Search for the cell housing the specified text and yield its [X, Y] center coordinate. 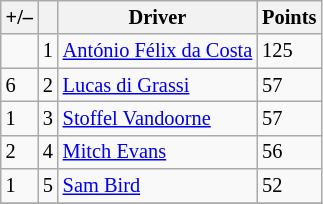
Lucas di Grassi [158, 85]
4 [48, 152]
52 [289, 186]
5 [48, 186]
56 [289, 152]
Points [289, 17]
+/– [20, 17]
Mitch Evans [158, 152]
Sam Bird [158, 186]
125 [289, 51]
António Félix da Costa [158, 51]
6 [20, 85]
Driver [158, 17]
3 [48, 118]
Stoffel Vandoorne [158, 118]
